Provide the [x, y] coordinate of the cell's center where the given text is located.  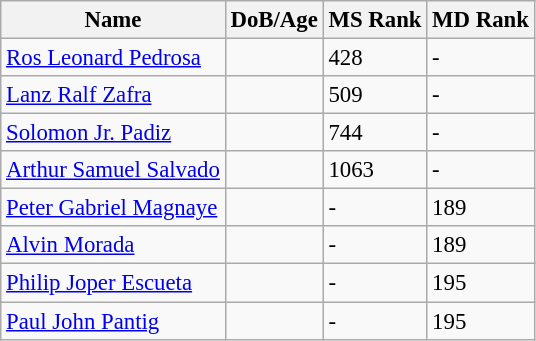
Solomon Jr. Padiz [113, 133]
Philip Joper Escueta [113, 283]
Arthur Samuel Salvado [113, 170]
744 [375, 133]
MS Rank [375, 20]
428 [375, 58]
Ros Leonard Pedrosa [113, 58]
Peter Gabriel Magnaye [113, 208]
Name [113, 20]
Paul John Pantig [113, 321]
Alvin Morada [113, 245]
MD Rank [480, 20]
DoB/Age [274, 20]
509 [375, 95]
1063 [375, 170]
Lanz Ralf Zafra [113, 95]
